Capture the cell that displays the provided text and extract its (X, Y) central coordinate. 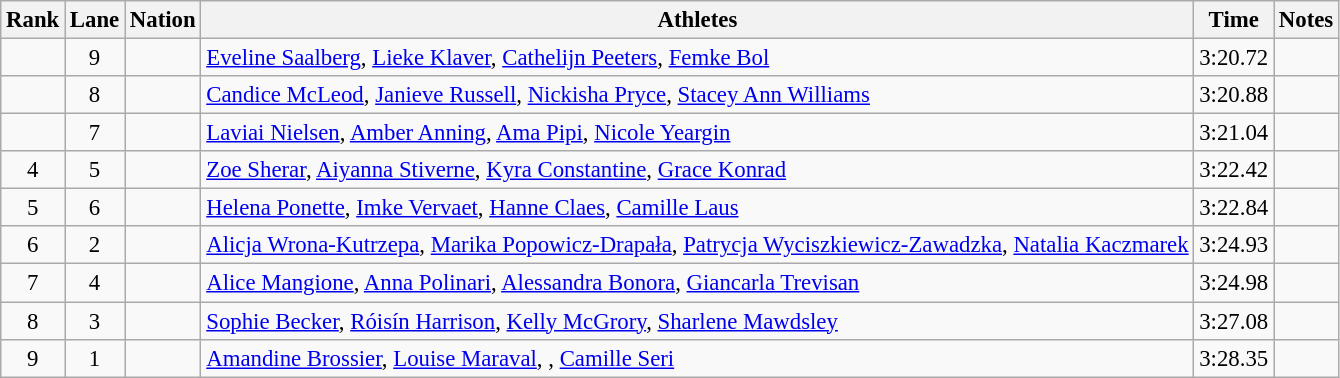
3:27.08 (1234, 321)
Alice Mangione, Anna Polinari, Alessandra Bonora, Giancarla Trevisan (698, 283)
3:24.93 (1234, 245)
3:20.72 (1234, 58)
Laviai Nielsen, Amber Anning, Ama Pipi, Nicole Yeargin (698, 133)
3:28.35 (1234, 358)
Lane (95, 20)
Alicja Wrona-Kutrzepa, Marika Popowicz-Drapała, Patrycja Wyciszkiewicz-Zawadzka, Natalia Kaczmarek (698, 245)
3:22.84 (1234, 208)
Notes (1306, 20)
Eveline Saalberg, Lieke Klaver, Cathelijn Peeters, Femke Bol (698, 58)
Sophie Becker, Róisín Harrison, Kelly McGrory, Sharlene Mawdsley (698, 321)
3 (95, 321)
Time (1234, 20)
3:24.98 (1234, 283)
Helena Ponette, Imke Vervaet, Hanne Claes, Camille Laus (698, 208)
Zoe Sherar, Aiyanna Stiverne, Kyra Constantine, Grace Konrad (698, 170)
3:21.04 (1234, 133)
Candice McLeod, Janieve Russell, Nickisha Pryce, Stacey Ann Williams (698, 95)
3:20.88 (1234, 95)
Athletes (698, 20)
Amandine Brossier, Louise Maraval, , Camille Seri (698, 358)
Rank (33, 20)
Nation (163, 20)
1 (95, 358)
3:22.42 (1234, 170)
2 (95, 245)
